Return the [x, y] coordinate for the center point of the cell that contains the specified text.  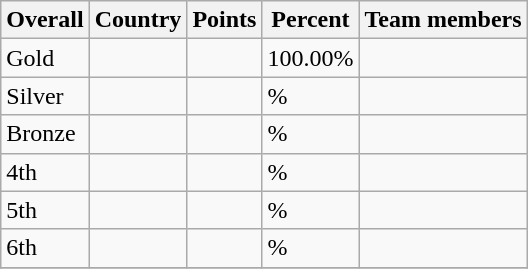
Percent [310, 20]
Overall [45, 20]
Silver [45, 96]
6th [45, 248]
Bronze [45, 134]
5th [45, 210]
Gold [45, 58]
Team members [443, 20]
Country [138, 20]
100.00% [310, 58]
Points [224, 20]
4th [45, 172]
